Locate the cell with the specified text and output its [X, Y] center coordinate. 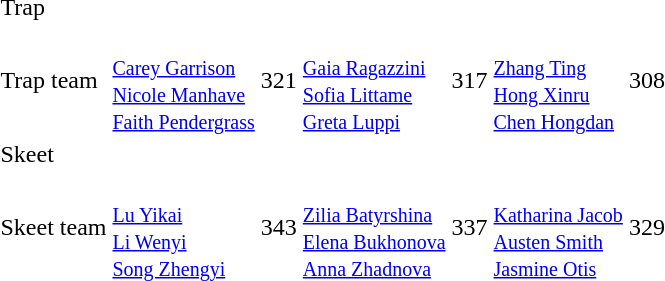
Zhang TingHong XinruChen Hongdan [558, 80]
Carey GarrisonNicole ManhaveFaith Pendergrass [184, 80]
321 [278, 80]
Gaia RagazziniSofia LittameGreta Luppi [374, 80]
317 [470, 80]
